For the text-containing cell, return its midpoint in [X, Y] coordinate format. 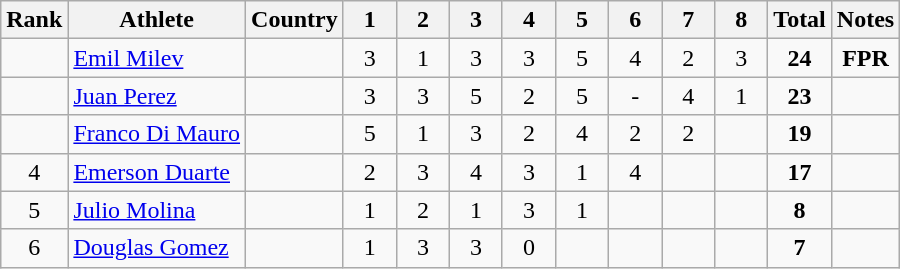
Franco Di Mauro [157, 134]
Total [800, 20]
19 [800, 134]
Emil Milev [157, 58]
0 [528, 248]
Country [295, 20]
Notes [865, 20]
Athlete [157, 20]
24 [800, 58]
Rank [34, 20]
17 [800, 172]
Juan Perez [157, 96]
Julio Molina [157, 210]
Douglas Gomez [157, 248]
- [636, 96]
Emerson Duarte [157, 172]
23 [800, 96]
FPR [865, 58]
